Locate the cell with the specified text and output its (X, Y) center coordinate. 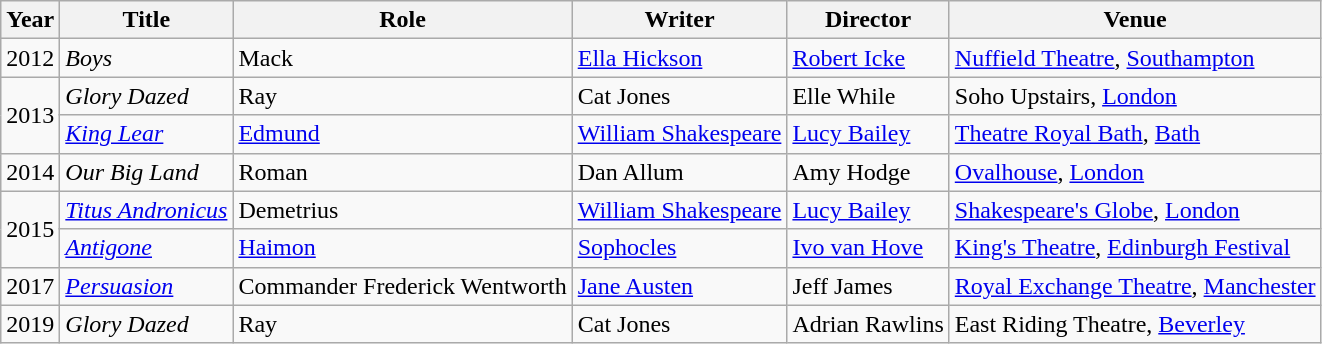
King Lear (146, 134)
Our Big Land (146, 172)
Elle While (868, 96)
2017 (30, 286)
2014 (30, 172)
Antigone (146, 248)
Edmund (402, 134)
Title (146, 20)
Amy Hodge (868, 172)
Ella Hickson (680, 58)
Theatre Royal Bath, Bath (1135, 134)
Shakespeare's Globe, London (1135, 210)
Titus Andronicus (146, 210)
Boys (146, 58)
Royal Exchange Theatre, Manchester (1135, 286)
Director (868, 20)
Sophocles (680, 248)
East Riding Theatre, Beverley (1135, 324)
Soho Upstairs, London (1135, 96)
Commander Frederick Wentworth (402, 286)
Ovalhouse, London (1135, 172)
Nuffield Theatre, Southampton (1135, 58)
Ivo van Hove (868, 248)
Robert Icke (868, 58)
Dan Allum (680, 172)
King's Theatre, Edinburgh Festival (1135, 248)
Year (30, 20)
2019 (30, 324)
Demetrius (402, 210)
Jane Austen (680, 286)
Mack (402, 58)
Venue (1135, 20)
Writer (680, 20)
Role (402, 20)
Adrian Rawlins (868, 324)
Haimon (402, 248)
2012 (30, 58)
Persuasion (146, 286)
Jeff James (868, 286)
2015 (30, 229)
Roman (402, 172)
2013 (30, 115)
